Capture the cell that displays the provided text and extract its [X, Y] central coordinate. 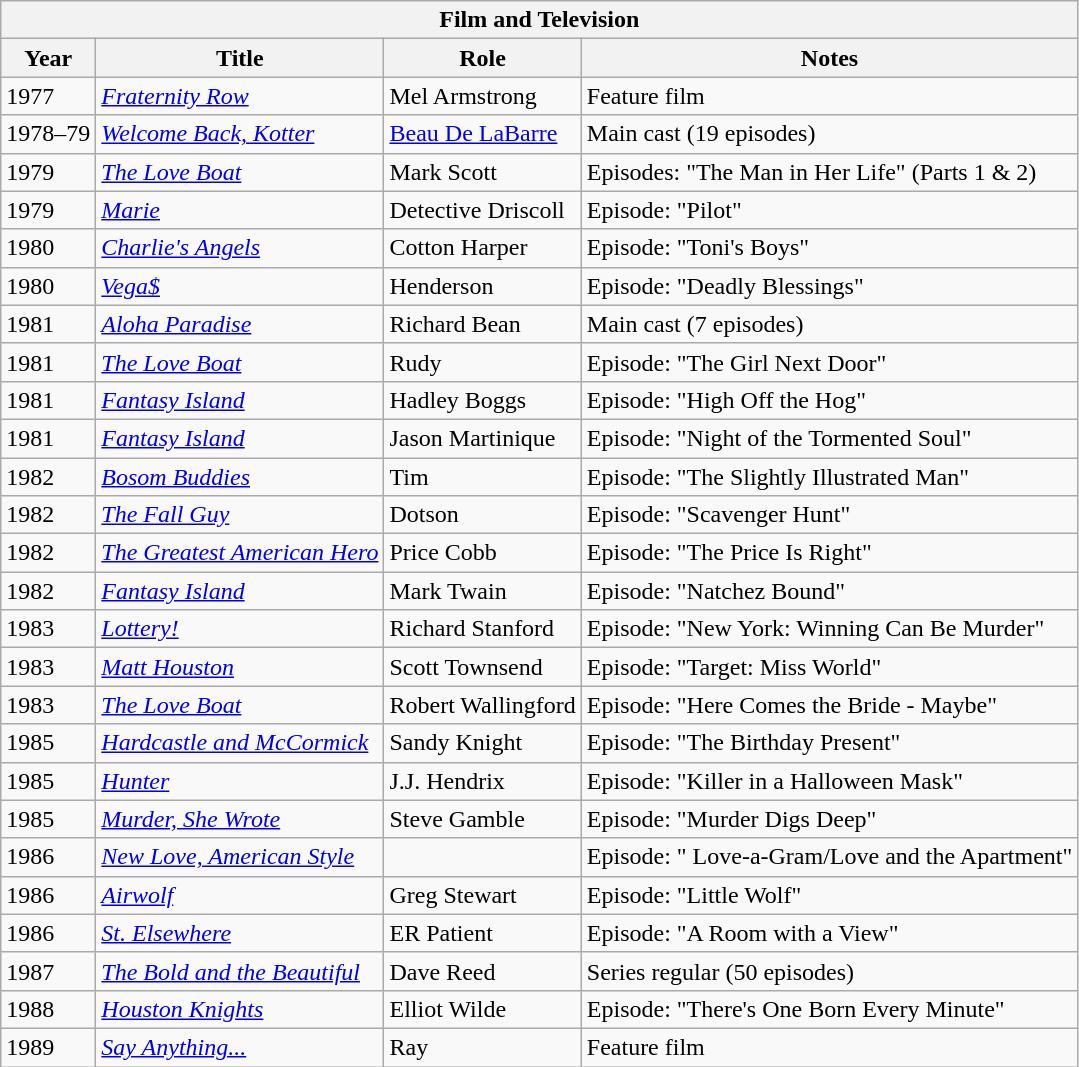
Episode: "Toni's Boys" [829, 248]
Mark Scott [482, 172]
Main cast (7 episodes) [829, 324]
Sandy Knight [482, 743]
Episode: "The Slightly Illustrated Man" [829, 477]
Episode: "Scavenger Hunt" [829, 515]
Elliot Wilde [482, 1009]
Episode: " Love-a-Gram/Love and the Apartment" [829, 857]
Beau De LaBarre [482, 134]
Episode: "Here Comes the Bride - Maybe" [829, 705]
Airwolf [240, 895]
Role [482, 58]
Vega$ [240, 286]
Year [48, 58]
Episode: "Target: Miss World" [829, 667]
Say Anything... [240, 1047]
Episode: "The Girl Next Door" [829, 362]
Detective Driscoll [482, 210]
Welcome Back, Kotter [240, 134]
Aloha Paradise [240, 324]
Marie [240, 210]
Notes [829, 58]
Rudy [482, 362]
ER Patient [482, 933]
St. Elsewhere [240, 933]
Tim [482, 477]
Richard Bean [482, 324]
Episodes: "The Man in Her Life" (Parts 1 & 2) [829, 172]
New Love, American Style [240, 857]
Episode: "Natchez Bound" [829, 591]
Ray [482, 1047]
Fraternity Row [240, 96]
Episode: "The Birthday Present" [829, 743]
Title [240, 58]
Dotson [482, 515]
Series regular (50 episodes) [829, 971]
Episode: "Deadly Blessings" [829, 286]
Mark Twain [482, 591]
Lottery! [240, 629]
The Greatest American Hero [240, 553]
Episode: "Murder Digs Deep" [829, 819]
Hadley Boggs [482, 400]
1977 [48, 96]
Greg Stewart [482, 895]
Richard Stanford [482, 629]
Price Cobb [482, 553]
Matt Houston [240, 667]
The Bold and the Beautiful [240, 971]
Main cast (19 episodes) [829, 134]
Episode: "Killer in a Halloween Mask" [829, 781]
Steve Gamble [482, 819]
Scott Townsend [482, 667]
Houston Knights [240, 1009]
Episode: "Pilot" [829, 210]
Hunter [240, 781]
Episode: "High Off the Hog" [829, 400]
The Fall Guy [240, 515]
Episode: "A Room with a View" [829, 933]
Robert Wallingford [482, 705]
Episode: "Night of the Tormented Soul" [829, 438]
J.J. Hendrix [482, 781]
Cotton Harper [482, 248]
Episode: "Little Wolf" [829, 895]
1987 [48, 971]
1988 [48, 1009]
Charlie's Angels [240, 248]
1989 [48, 1047]
Episode: "New York: Winning Can Be Murder" [829, 629]
Murder, She Wrote [240, 819]
Henderson [482, 286]
Episode: "There's One Born Every Minute" [829, 1009]
Dave Reed [482, 971]
1978–79 [48, 134]
Jason Martinique [482, 438]
Mel Armstrong [482, 96]
Episode: "The Price Is Right" [829, 553]
Bosom Buddies [240, 477]
Film and Television [540, 20]
Hardcastle and McCormick [240, 743]
